Identify which cell holds the provided text, then report its [X, Y] central coordinate. 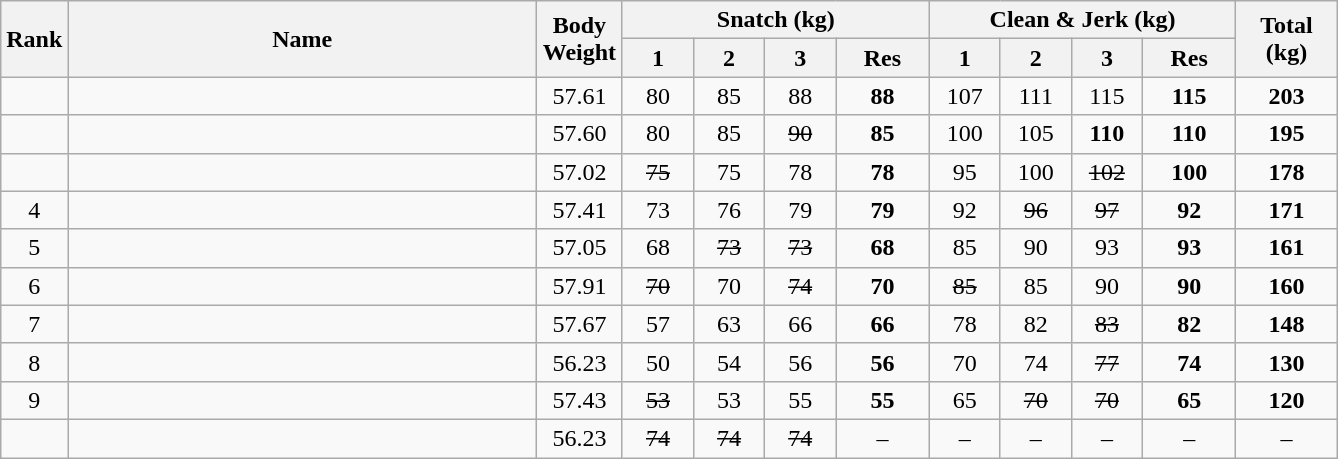
111 [1036, 96]
107 [964, 96]
50 [658, 362]
57.05 [579, 248]
5 [34, 248]
9 [34, 400]
160 [1286, 286]
96 [1036, 210]
8 [34, 362]
76 [730, 210]
57.02 [579, 172]
4 [34, 210]
148 [1286, 324]
57.43 [579, 400]
63 [730, 324]
95 [964, 172]
195 [1286, 134]
Total (kg) [1286, 39]
83 [1106, 324]
57.41 [579, 210]
161 [1286, 248]
178 [1286, 172]
57.91 [579, 286]
Snatch (kg) [776, 20]
Clean & Jerk (kg) [1082, 20]
97 [1106, 210]
57.60 [579, 134]
Rank [34, 39]
171 [1286, 210]
105 [1036, 134]
54 [730, 362]
203 [1286, 96]
57.67 [579, 324]
Name [302, 39]
102 [1106, 172]
77 [1106, 362]
120 [1286, 400]
7 [34, 324]
Body Weight [579, 39]
6 [34, 286]
57 [658, 324]
57.61 [579, 96]
130 [1286, 362]
